Detect which cell encompasses the target text, then output its [X, Y] center coordinate. 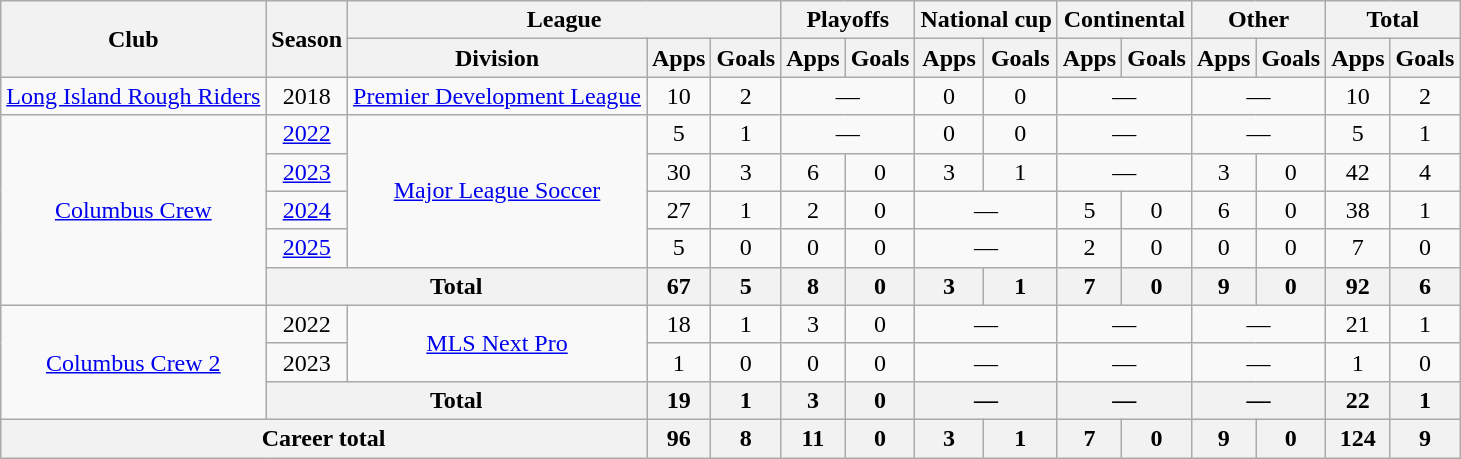
Division [498, 58]
4 [1425, 172]
MLS Next Pro [498, 343]
Long Island Rough Riders [134, 96]
Columbus Crew [134, 210]
Club [134, 39]
Continental [1124, 20]
22 [1358, 400]
92 [1358, 286]
2018 [307, 96]
30 [678, 172]
League [564, 20]
Columbus Crew 2 [134, 362]
Premier Development League [498, 96]
42 [1358, 172]
18 [678, 324]
19 [678, 400]
Other [1258, 20]
21 [1358, 324]
38 [1358, 210]
Season [307, 39]
96 [678, 438]
National cup [986, 20]
11 [813, 438]
67 [678, 286]
27 [678, 210]
2025 [307, 248]
Major League Soccer [498, 191]
Playoffs [848, 20]
2024 [307, 210]
Career total [324, 438]
124 [1358, 438]
